From the cell containing the given text, extract its center point as [x, y] coordinate. 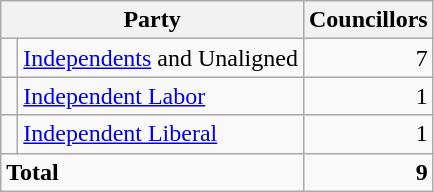
Independents and Unaligned [161, 58]
9 [368, 172]
Independent Liberal [161, 134]
Party [152, 20]
Independent Labor [161, 96]
Total [152, 172]
Councillors [368, 20]
7 [368, 58]
